Determine the (X, Y) coordinate at the center of the cell enclosing the given text.  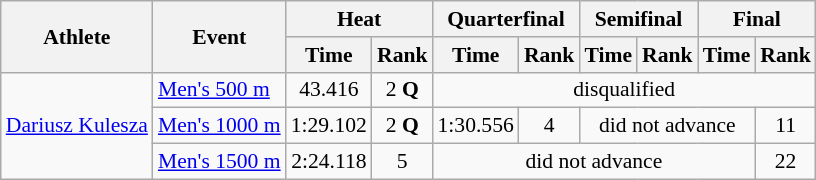
Final (757, 19)
22 (786, 162)
Semifinal (638, 19)
Quarterfinal (506, 19)
1:29.102 (329, 126)
Event (220, 36)
Dariusz Kulesza (77, 126)
Men's 1500 m (220, 162)
11 (786, 126)
4 (550, 126)
Men's 1000 m (220, 126)
Athlete (77, 36)
Men's 500 m (220, 90)
disqualified (624, 90)
2:24.118 (329, 162)
Heat (360, 19)
1:30.556 (476, 126)
43.416 (329, 90)
5 (402, 162)
